Capture the cell that displays the provided text and extract its [X, Y] central coordinate. 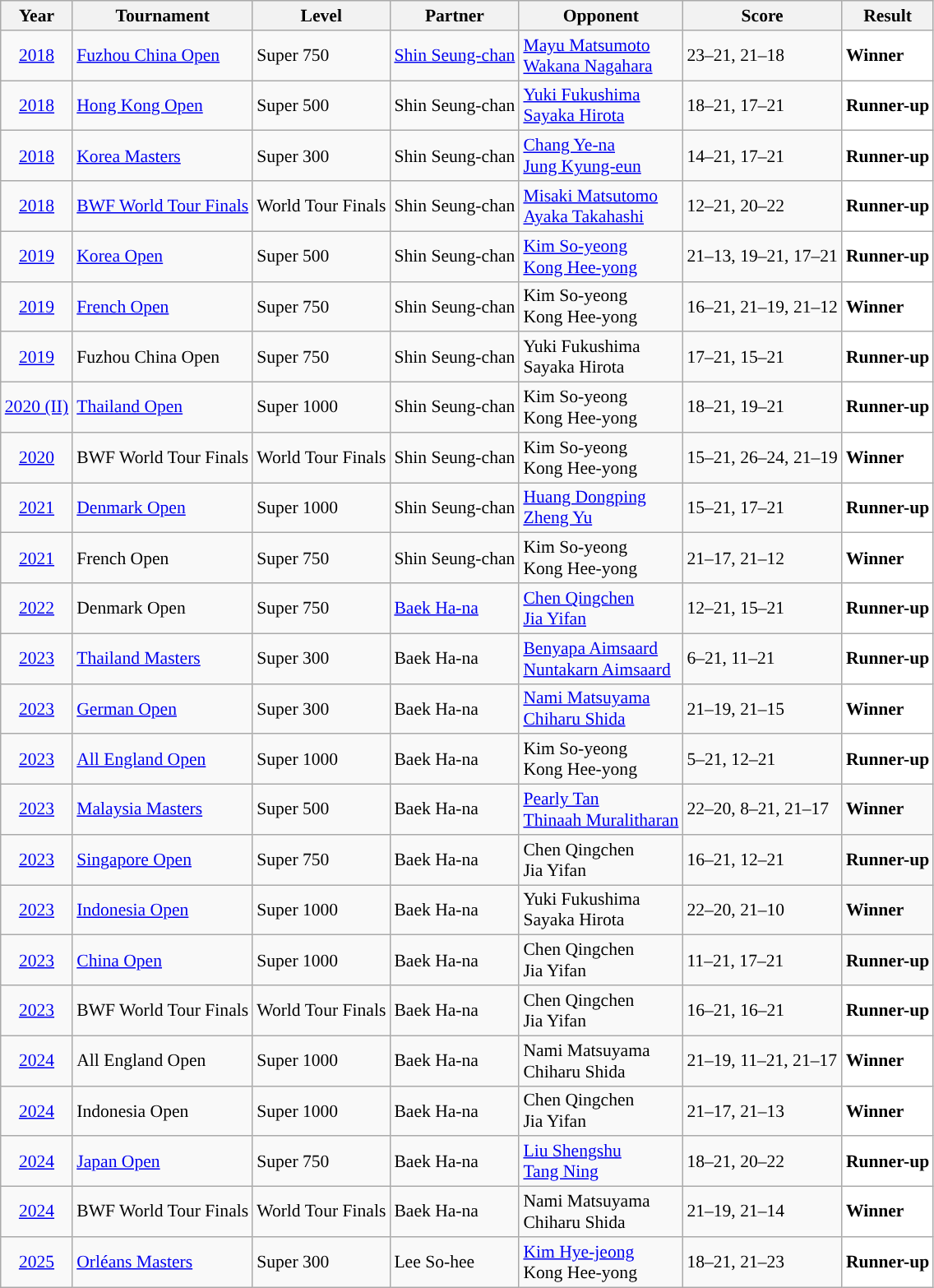
Chang Ye-na Jung Kyung-eun [600, 156]
11–21, 17–21 [762, 961]
12–21, 20–22 [762, 206]
German Open [163, 709]
Korea Masters [163, 156]
Partner [454, 16]
Benyapa Aimsaard Nuntakarn Aimsaard [600, 658]
China Open [163, 961]
2025 [36, 1262]
Liu Shengshu Tang Ning [600, 1161]
Year [36, 16]
18–21, 17–21 [762, 105]
18–21, 20–22 [762, 1161]
21–17, 21–12 [762, 558]
22–20, 8–21, 21–17 [762, 809]
21–19, 21–14 [762, 1212]
16–21, 21–19, 21–12 [762, 306]
Huang Dongping Zheng Yu [600, 508]
Pearly Tan Thinaah Muralitharan [600, 809]
17–21, 15–21 [762, 357]
Lee So-hee [454, 1262]
22–20, 21–10 [762, 910]
Kim Hye-jeong Kong Hee-yong [600, 1262]
Singapore Open [163, 860]
18–21, 21–23 [762, 1262]
Korea Open [163, 257]
Misaki Matsutomo Ayaka Takahashi [600, 206]
2020 (II) [36, 408]
Malaysia Masters [163, 809]
Hong Kong Open [163, 105]
16–21, 12–21 [762, 860]
21–13, 19–21, 17–21 [762, 257]
14–21, 17–21 [762, 156]
Thailand Open [163, 408]
23–21, 21–18 [762, 56]
21–19, 11–21, 21–17 [762, 1061]
12–21, 15–21 [762, 609]
Level [321, 16]
18–21, 19–21 [762, 408]
Mayu Matsumoto Wakana Nagahara [600, 56]
15–21, 17–21 [762, 508]
21–19, 21–15 [762, 709]
6–21, 11–21 [762, 658]
15–21, 26–24, 21–19 [762, 457]
5–21, 12–21 [762, 760]
Opponent [600, 16]
21–17, 21–13 [762, 1110]
Tournament [163, 16]
Thailand Masters [163, 658]
Orléans Masters [163, 1262]
2020 [36, 457]
Result [888, 16]
2022 [36, 609]
Japan Open [163, 1161]
Score [762, 16]
16–21, 16–21 [762, 1010]
